Provide the [x, y] coordinate of the cell's center where the given text is located.  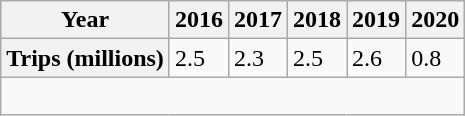
Trips (millions) [86, 58]
Year [86, 20]
2020 [436, 20]
2018 [318, 20]
2019 [376, 20]
2.3 [258, 58]
2.6 [376, 58]
0.8 [436, 58]
2016 [198, 20]
2017 [258, 20]
